Scan for the cell matching the given text and deliver its [X, Y] coordinate at center. 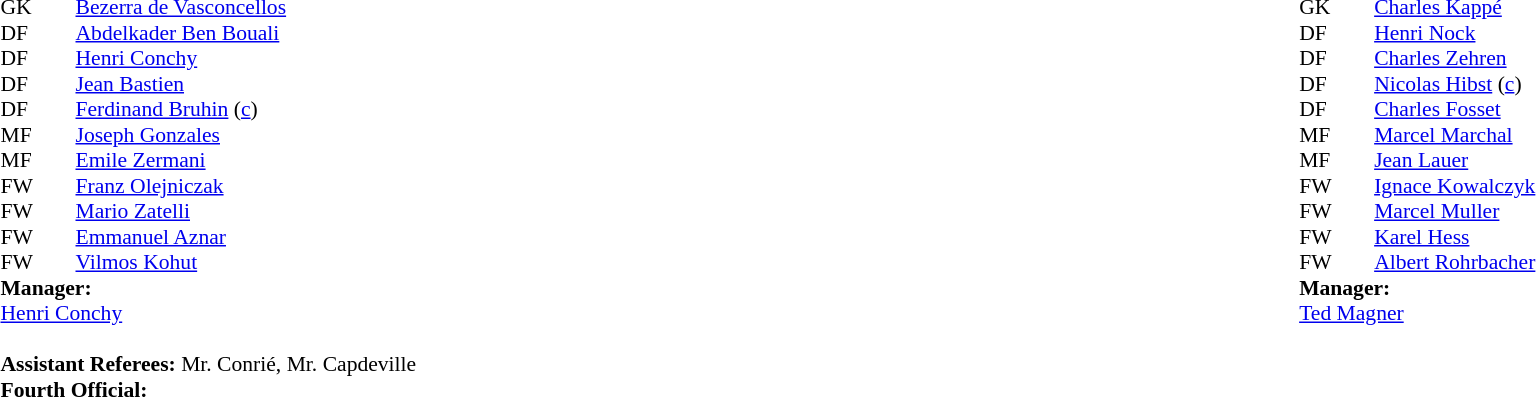
Franz Olejniczak [246, 186]
Henri Conchy [246, 59]
Henri Nock [1454, 33]
Marcel Marchal [1454, 135]
Charles Zehren [1454, 59]
Joseph Gonzales [246, 135]
Ignace Kowalczyk [1454, 186]
Karel Hess [1454, 237]
Ted Magner [1417, 313]
Ferdinand Bruhin (c) [246, 109]
Abdelkader Ben Bouali [246, 33]
Nicolas Hibst (c) [1454, 84]
Marcel Muller [1454, 211]
Emile Zermani [246, 161]
Jean Lauer [1454, 161]
Mario Zatelli [246, 211]
Vilmos Kohut [246, 263]
Jean Bastien [246, 84]
Charles Fosset [1454, 109]
Emmanuel Aznar [246, 237]
Albert Rohrbacher [1454, 263]
